Determine the (X, Y) coordinate at the center of the cell enclosing the given text.  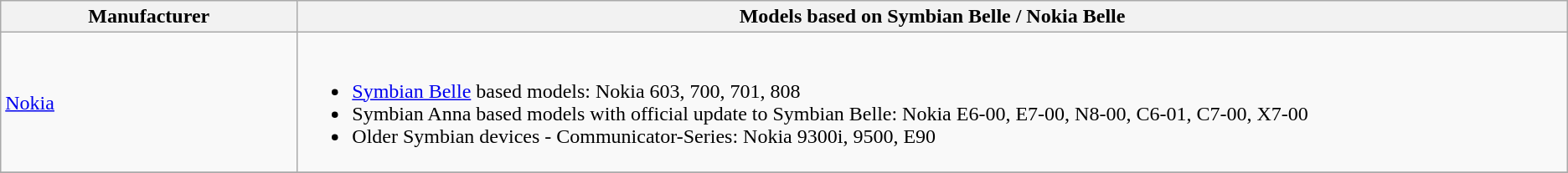
Models based on Symbian Belle / Nokia Belle (932, 17)
Manufacturer (149, 17)
Nokia (149, 102)
